Extract the (x, y) coordinate from the center of the cell holding the provided text.  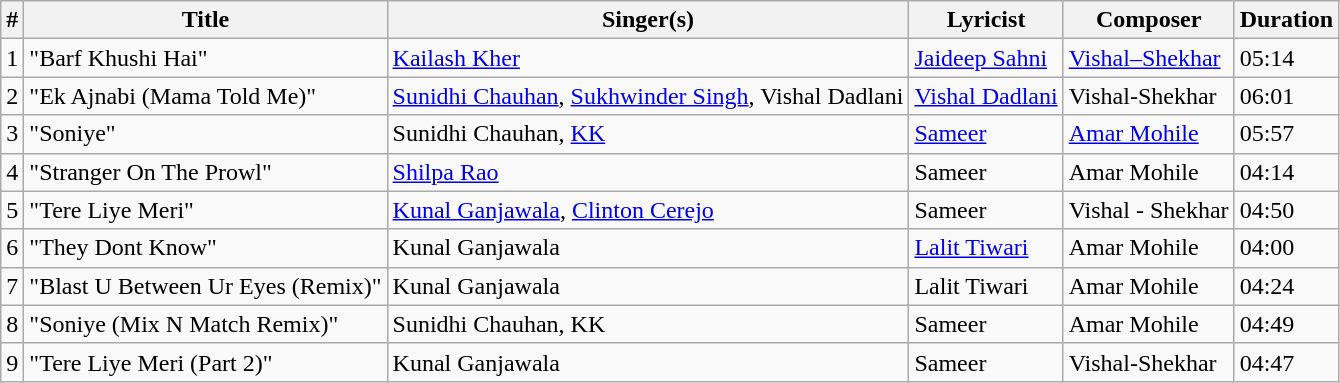
"Stranger On The Prowl" (206, 172)
"Tere Liye Meri" (206, 210)
Sunidhi Chauhan, Sukhwinder Singh, Vishal Dadlani (648, 96)
06:01 (1286, 96)
Vishal–Shekhar (1148, 58)
Jaideep Sahni (986, 58)
05:14 (1286, 58)
04:14 (1286, 172)
04:49 (1286, 324)
Vishal Dadlani (986, 96)
"Blast U Between Ur Eyes (Remix)" (206, 286)
"They Dont Know" (206, 248)
# (12, 20)
04:50 (1286, 210)
5 (12, 210)
Shilpa Rao (648, 172)
"Soniye (Mix N Match Remix)" (206, 324)
Singer(s) (648, 20)
05:57 (1286, 134)
"Ek Ajnabi (Mama Told Me)" (206, 96)
04:24 (1286, 286)
"Soniye" (206, 134)
Vishal - Shekhar (1148, 210)
8 (12, 324)
"Tere Liye Meri (Part 2)" (206, 362)
6 (12, 248)
3 (12, 134)
Kailash Kher (648, 58)
Composer (1148, 20)
7 (12, 286)
1 (12, 58)
9 (12, 362)
04:47 (1286, 362)
4 (12, 172)
"Barf Khushi Hai" (206, 58)
04:00 (1286, 248)
Title (206, 20)
Duration (1286, 20)
Lyricist (986, 20)
Kunal Ganjawala, Clinton Cerejo (648, 210)
2 (12, 96)
